From the cell containing the given text, extract its center point as [x, y] coordinate. 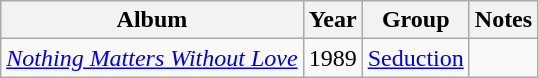
Album [152, 20]
Group [416, 20]
Year [332, 20]
1989 [332, 58]
Nothing Matters Without Love [152, 58]
Seduction [416, 58]
Notes [503, 20]
